Return (X, Y) of the center of cell containing provided text 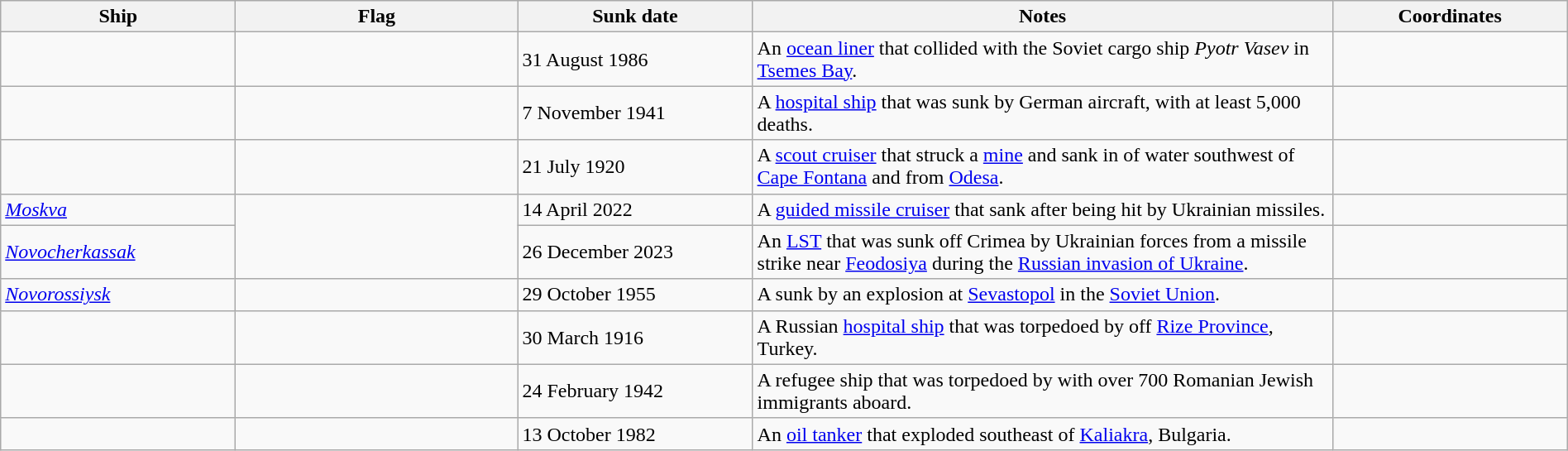
Novocherkassak (118, 252)
Coordinates (1450, 17)
14 April 2022 (635, 209)
An LST that was sunk off Crimea by Ukrainian forces from a missile strike near Feodosiya during the Russian invasion of Ukraine. (1042, 252)
29 October 1955 (635, 295)
An ocean liner that collided with the Soviet cargo ship Pyotr Vasev in Tsemes Bay. (1042, 60)
31 August 1986 (635, 60)
13 October 1982 (635, 434)
A hospital ship that was sunk by German aircraft, with at least 5,000 deaths. (1042, 113)
A sunk by an explosion at Sevastopol in the Soviet Union. (1042, 295)
Notes (1042, 17)
A scout cruiser that struck a mine and sank in of water southwest of Cape Fontana and from Odesa. (1042, 167)
A refugee ship that was torpedoed by with over 700 Romanian Jewish immigrants aboard. (1042, 391)
Flag (377, 17)
30 March 1916 (635, 338)
An oil tanker that exploded southeast of Kaliakra, Bulgaria. (1042, 434)
24 February 1942 (635, 391)
7 November 1941 (635, 113)
Novorossiysk (118, 295)
Sunk date (635, 17)
Ship (118, 17)
A guided missile cruiser that sank after being hit by Ukrainian missiles. (1042, 209)
21 July 1920 (635, 167)
Moskva (118, 209)
26 December 2023 (635, 252)
A Russian hospital ship that was torpedoed by off Rize Province, Turkey. (1042, 338)
